Scan for the cell matching the given text and deliver its (X, Y) coordinate at center. 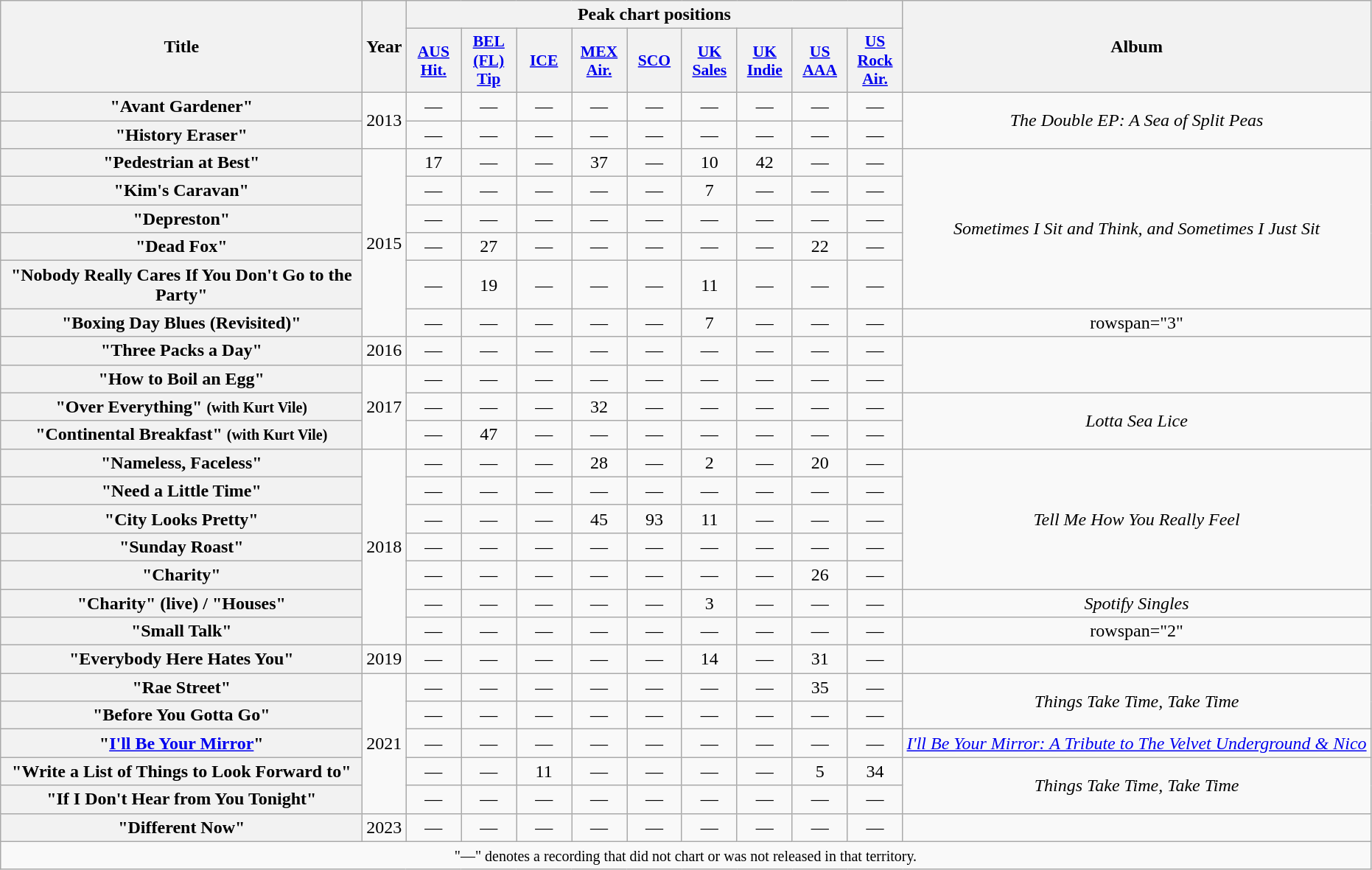
19 (489, 284)
2021 (385, 743)
"Write a List of Things to Look Forward to" (181, 771)
UKSales (709, 60)
"Need a Little Time" (181, 491)
"Nobody Really Cares If You Don't Go to the Party" (181, 284)
14 (709, 659)
"Different Now" (181, 827)
"—" denotes a recording that did not chart or was not released in that territory. (685, 855)
"History Eraser" (181, 135)
"Boxing Day Blues (Revisited)" (181, 323)
AUSHit. (433, 60)
"Charity" (181, 575)
"Kim's Caravan" (181, 191)
2017 (385, 407)
2 (709, 463)
2018 (385, 547)
"Before You Gotta Go" (181, 715)
2023 (385, 827)
26 (819, 575)
Lotta Sea Lice (1136, 421)
2013 (385, 120)
31 (819, 659)
Peak chart positions (654, 15)
rowspan="2" (1136, 631)
"Small Talk" (181, 631)
"Pedestrian at Best" (181, 163)
2015 (385, 243)
2016 (385, 351)
"Rae Street" (181, 687)
"Dead Fox" (181, 247)
5 (819, 771)
32 (600, 407)
"Depreston" (181, 219)
MEXAir. (600, 60)
"Charity" (live) / "Houses" (181, 603)
22 (819, 247)
27 (489, 247)
USAAA (819, 60)
37 (600, 163)
"City Looks Pretty" (181, 519)
47 (489, 435)
ICE (544, 60)
Spotify Singles (1136, 603)
35 (819, 687)
rowspan="3" (1136, 323)
3 (709, 603)
"Over Everything" (with Kurt Vile) (181, 407)
"I'll Be Your Mirror" (181, 743)
Title (181, 47)
"Sunday Roast" (181, 547)
"Continental Breakfast" (with Kurt Vile) (181, 435)
I'll Be Your Mirror: A Tribute to The Velvet Underground & Nico (1136, 743)
"Three Packs a Day" (181, 351)
Tell Me How You Really Feel (1136, 519)
28 (600, 463)
34 (875, 771)
93 (654, 519)
Sometimes I Sit and Think, and Sometimes I Just Sit (1136, 228)
SCO (654, 60)
Album (1136, 47)
10 (709, 163)
UKIndie (765, 60)
45 (600, 519)
"If I Don't Hear from You Tonight" (181, 799)
2019 (385, 659)
"Everybody Here Hates You" (181, 659)
"How to Boil an Egg" (181, 379)
"Nameless, Faceless" (181, 463)
BEL(FL)Tip (489, 60)
The Double EP: A Sea of Split Peas (1136, 120)
USRockAir. (875, 60)
"Avant Gardener" (181, 106)
17 (433, 163)
42 (765, 163)
20 (819, 463)
Year (385, 47)
